Detect which cell encompasses the target text, then output its (x, y) center coordinate. 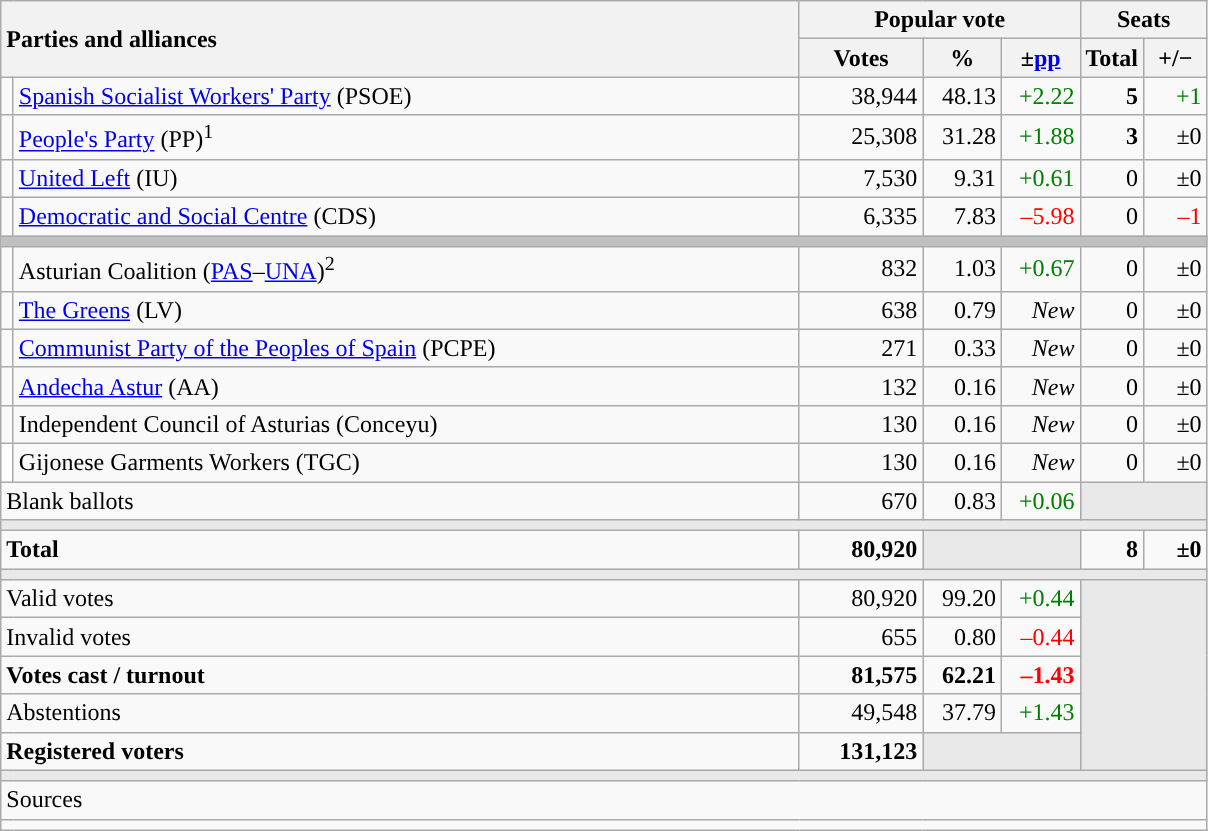
Independent Council of Asturias (Conceyu) (406, 424)
655 (861, 637)
–1 (1176, 217)
37.79 (962, 713)
+1.43 (1040, 713)
Invalid votes (400, 637)
Seats (1144, 20)
Abstentions (400, 713)
Spanish Socialist Workers' Party (PSOE) (406, 96)
Blank ballots (400, 501)
1.03 (962, 270)
62.21 (962, 675)
–1.43 (1040, 675)
+0.06 (1040, 501)
132 (861, 386)
Parties and alliances (400, 39)
3 (1112, 138)
Andecha Astur (AA) (406, 386)
6,335 (861, 217)
+0.61 (1040, 178)
Popular vote (940, 20)
Gijonese Garments Workers (TGC) (406, 462)
Democratic and Social Centre (CDS) (406, 217)
5 (1112, 96)
+2.22 (1040, 96)
7.83 (962, 217)
0.83 (962, 501)
670 (861, 501)
9.31 (962, 178)
±pp (1040, 58)
7,530 (861, 178)
+1.88 (1040, 138)
–5.98 (1040, 217)
Valid votes (400, 599)
0.79 (962, 310)
% (962, 58)
+1 (1176, 96)
25,308 (861, 138)
The Greens (LV) (406, 310)
832 (861, 270)
8 (1112, 550)
United Left (IU) (406, 178)
38,944 (861, 96)
49,548 (861, 713)
Asturian Coalition (PAS–UNA)2 (406, 270)
0.33 (962, 348)
+/− (1176, 58)
Votes (861, 58)
271 (861, 348)
+0.44 (1040, 599)
–0.44 (1040, 637)
Communist Party of the Peoples of Spain (PCPE) (406, 348)
Registered voters (400, 751)
48.13 (962, 96)
81,575 (861, 675)
638 (861, 310)
+0.67 (1040, 270)
0.80 (962, 637)
People's Party (PP)1 (406, 138)
Sources (604, 800)
31.28 (962, 138)
99.20 (962, 599)
131,123 (861, 751)
Votes cast / turnout (400, 675)
